Provide the [x, y] coordinate of the cell's center where the given text is located.  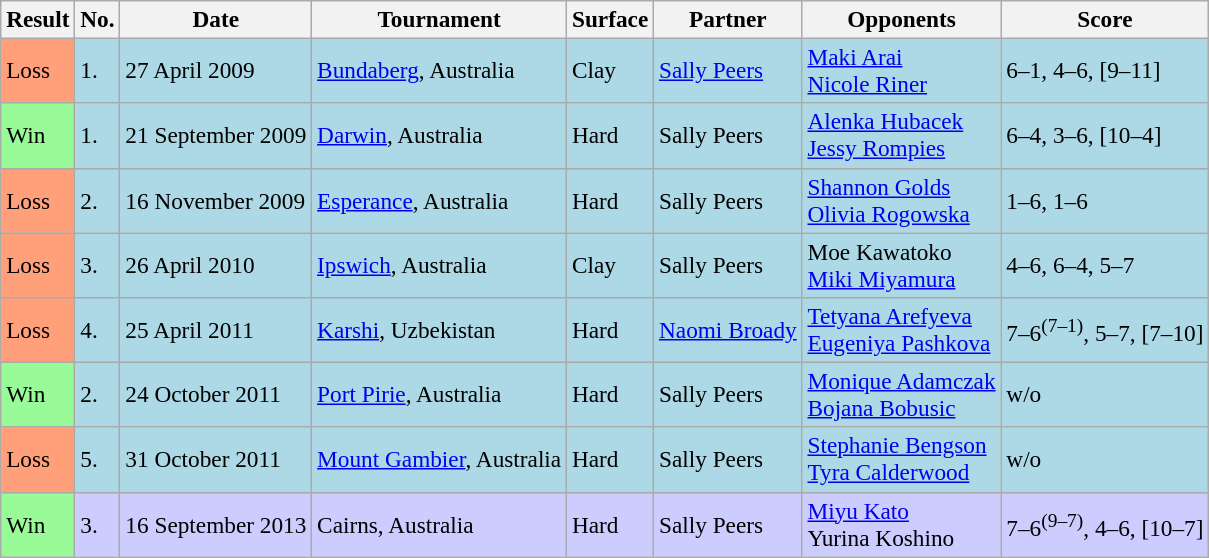
7–6(7–1), 5–7, [7–10] [1105, 330]
Darwin, Australia [440, 136]
Surface [610, 19]
25 April 2011 [216, 330]
7–6(9–7), 4–6, [10–7] [1105, 524]
Score [1105, 19]
Esperance, Australia [440, 200]
24 October 2011 [216, 394]
Naomi Broady [728, 330]
No. [98, 19]
Shannon Golds Olivia Rogowska [902, 200]
Port Pirie, Australia [440, 394]
Miyu Kato Yurina Koshino [902, 524]
Karshi, Uzbekistan [440, 330]
1–6, 1–6 [1105, 200]
Maki Arai Nicole Riner [902, 70]
Date [216, 19]
27 April 2009 [216, 70]
Monique Adamczak Bojana Bobusic [902, 394]
Tournament [440, 19]
Cairns, Australia [440, 524]
4. [98, 330]
Ipswich, Australia [440, 264]
16 September 2013 [216, 524]
Moe Kawatoko Miki Miyamura [902, 264]
5. [98, 460]
Result [38, 19]
Opponents [902, 19]
31 October 2011 [216, 460]
Bundaberg, Australia [440, 70]
26 April 2010 [216, 264]
Partner [728, 19]
16 November 2009 [216, 200]
Alenka Hubacek Jessy Rompies [902, 136]
Mount Gambier, Australia [440, 460]
Tetyana Arefyeva Eugeniya Pashkova [902, 330]
4–6, 6–4, 5–7 [1105, 264]
21 September 2009 [216, 136]
6–4, 3–6, [10–4] [1105, 136]
Stephanie Bengson Tyra Calderwood [902, 460]
6–1, 4–6, [9–11] [1105, 70]
